From the cell containing the given text, extract its center point as (X, Y) coordinate. 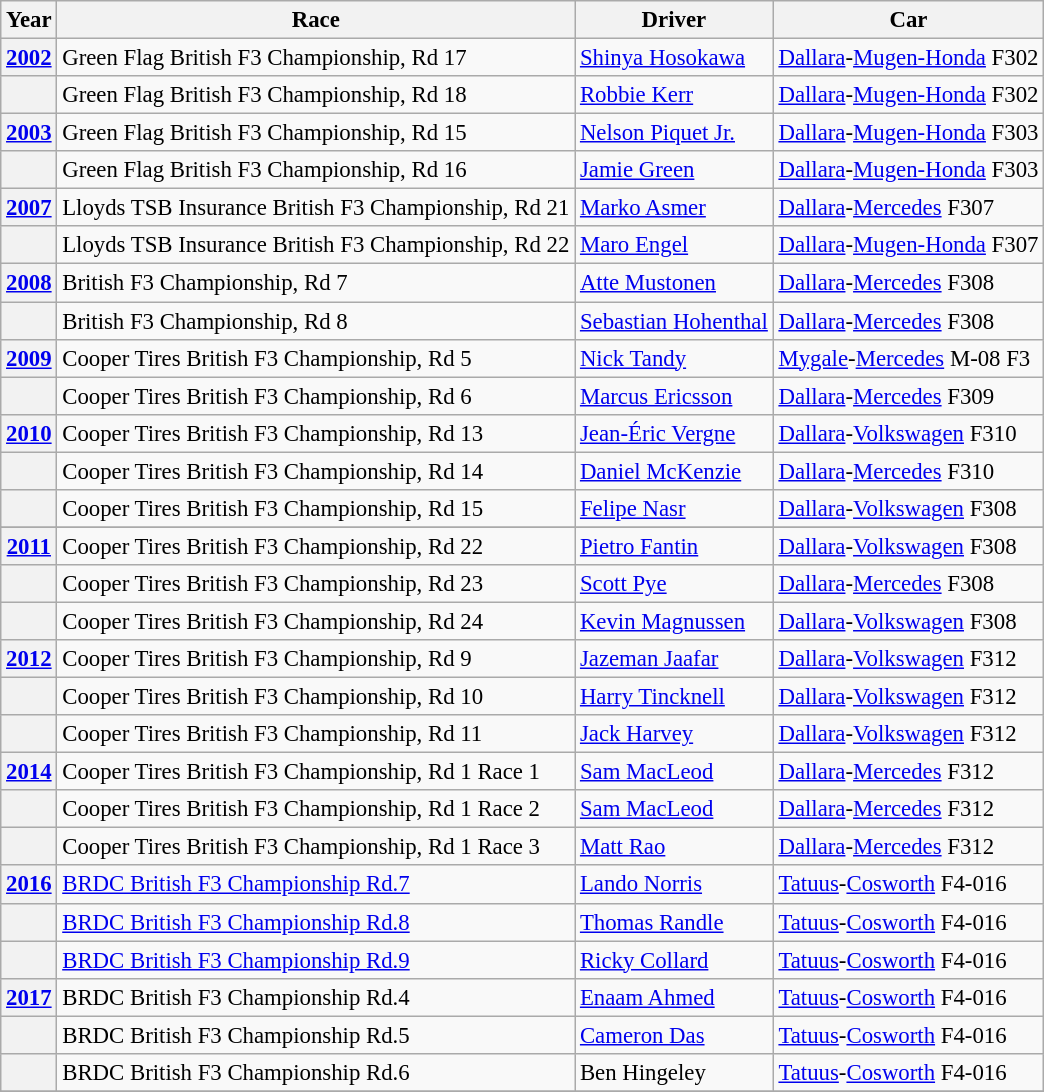
Green Flag British F3 Championship, Rd 18 (316, 95)
Car (908, 20)
Jazeman Jaafar (674, 659)
Cooper Tires British F3 Championship, Rd 23 (316, 584)
Kevin Magnussen (674, 621)
2007 (29, 208)
Cooper Tires British F3 Championship, Rd 13 (316, 433)
Cooper Tires British F3 Championship, Rd 11 (316, 734)
Cooper Tires British F3 Championship, Rd 14 (316, 471)
2009 (29, 358)
Nelson Piquet Jr. (674, 133)
Sebastian Hohenthal (674, 321)
Driver (674, 20)
British F3 Championship, Rd 7 (316, 283)
Green Flag British F3 Championship, Rd 15 (316, 133)
Cooper Tires British F3 Championship, Rd 5 (316, 358)
Shinya Hosokawa (674, 58)
Jack Harvey (674, 734)
Atte Mustonen (674, 283)
Jamie Green (674, 170)
Cooper Tires British F3 Championship, Rd 24 (316, 621)
2003 (29, 133)
Cooper Tires British F3 Championship, Rd 6 (316, 396)
Matt Rao (674, 847)
Dallara-Mercedes F310 (908, 471)
2008 (29, 283)
Lloyds TSB Insurance British F3 Championship, Rd 21 (316, 208)
Harry Tincknell (674, 697)
Cooper Tires British F3 Championship, Rd 15 (316, 509)
Jean-Éric Vergne (674, 433)
Cooper Tires British F3 Championship, Rd 1 Race 1 (316, 772)
Dallara-Volkswagen F310 (908, 433)
Daniel McKenzie (674, 471)
Race (316, 20)
Lloyds TSB Insurance British F3 Championship, Rd 22 (316, 245)
Dallara-Mercedes F309 (908, 396)
Lando Norris (674, 885)
BRDC British F3 Championship Rd.6 (316, 1073)
Cameron Das (674, 1035)
Cooper Tires British F3 Championship, Rd 10 (316, 697)
Year (29, 20)
BRDC British F3 Championship Rd.7 (316, 885)
British F3 Championship, Rd 8 (316, 321)
Marko Asmer (674, 208)
Green Flag British F3 Championship, Rd 16 (316, 170)
Dallara-Mercedes F307 (908, 208)
Cooper Tires British F3 Championship, Rd 22 (316, 546)
BRDC British F3 Championship Rd.9 (316, 960)
Cooper Tires British F3 Championship, Rd 9 (316, 659)
Green Flag British F3 Championship, Rd 17 (316, 58)
2002 (29, 58)
BRDC British F3 Championship Rd.5 (316, 1035)
2017 (29, 997)
Maro Engel (674, 245)
2014 (29, 772)
Thomas Randle (674, 922)
Mygale-Mercedes M-08 F3 (908, 358)
Robbie Kerr (674, 95)
Felipe Nasr (674, 509)
2016 (29, 885)
Dallara-Mugen-Honda F307 (908, 245)
2010 (29, 433)
BRDC British F3 Championship Rd.4 (316, 997)
Marcus Ericsson (674, 396)
Enaam Ahmed (674, 997)
2012 (29, 659)
Pietro Fantin (674, 546)
Ben Hingeley (674, 1073)
2011 (29, 546)
Nick Tandy (674, 358)
Scott Pye (674, 584)
BRDC British F3 Championship Rd.8 (316, 922)
Cooper Tires British F3 Championship, Rd 1 Race 2 (316, 809)
Ricky Collard (674, 960)
Cooper Tires British F3 Championship, Rd 1 Race 3 (316, 847)
